Capture the cell that displays the provided text and extract its [X, Y] central coordinate. 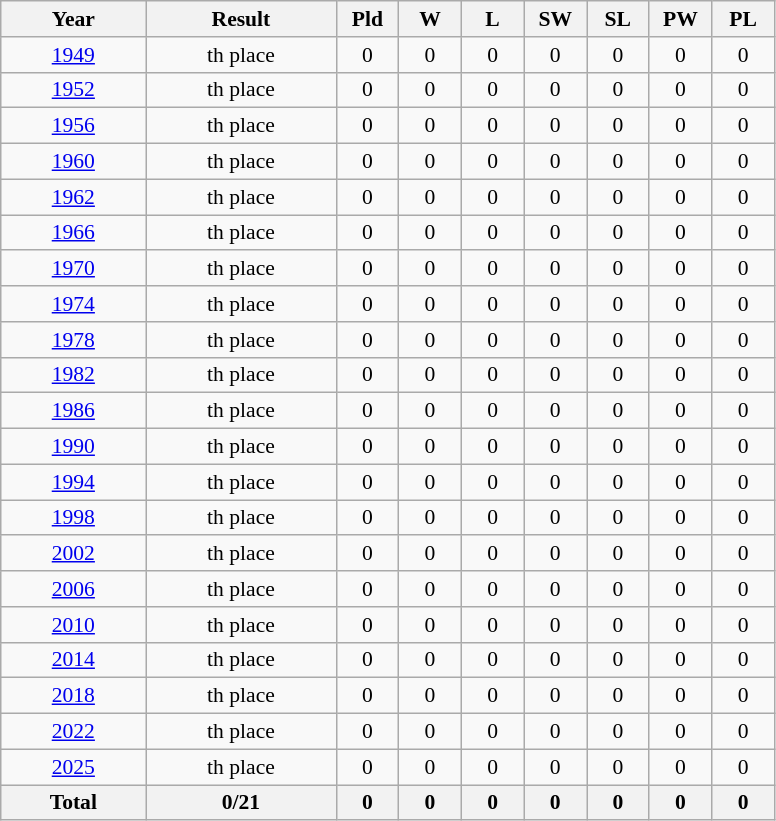
1966 [74, 233]
1986 [74, 411]
1956 [74, 126]
1982 [74, 375]
PL [744, 19]
Result [241, 19]
1974 [74, 304]
1960 [74, 162]
W [430, 19]
1949 [74, 55]
2002 [74, 554]
PW [680, 19]
1952 [74, 90]
2022 [74, 732]
2018 [74, 696]
Total [74, 803]
Year [74, 19]
2014 [74, 660]
SL [618, 19]
0/21 [241, 803]
2025 [74, 767]
1994 [74, 482]
2006 [74, 589]
1978 [74, 340]
Pld [368, 19]
1962 [74, 197]
L [492, 19]
1990 [74, 447]
2010 [74, 625]
SW [556, 19]
1998 [74, 518]
1970 [74, 269]
